Determine the (X, Y) coordinate at the center of the cell enclosing the given text.  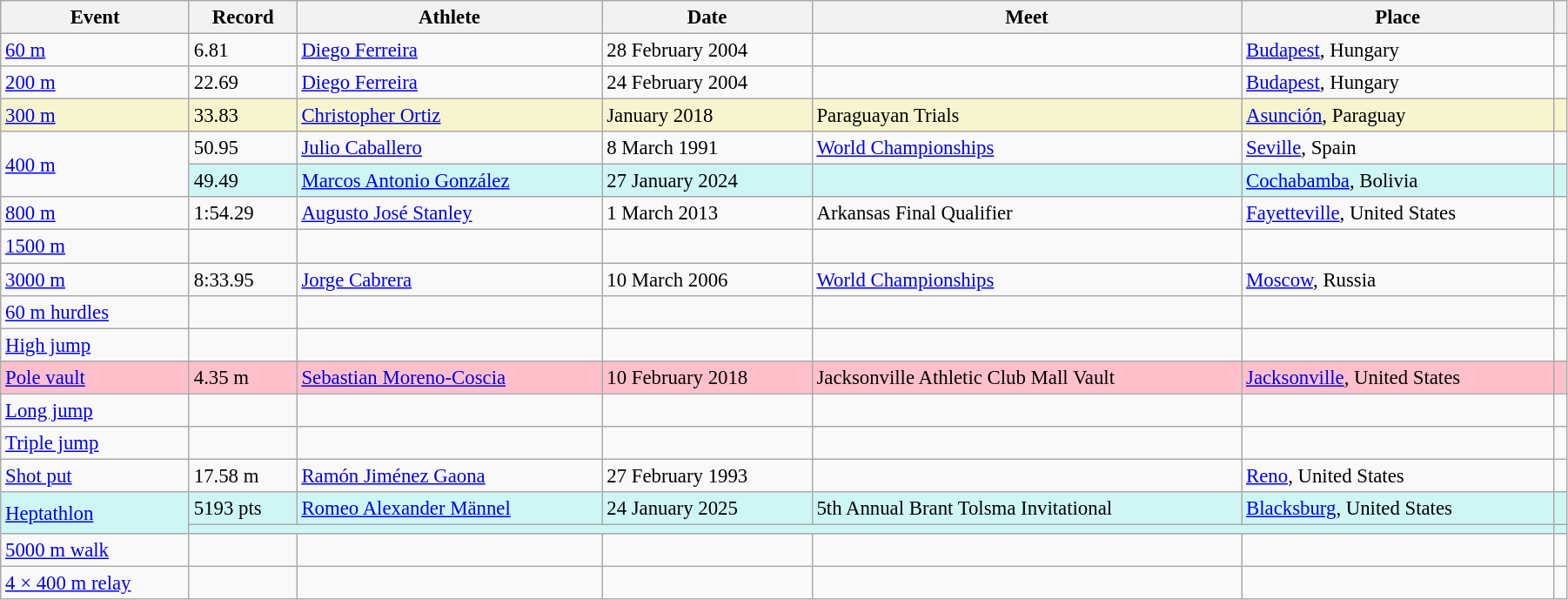
High jump (96, 345)
5th Annual Brant Tolsma Invitational (1027, 509)
Event (96, 17)
60 m (96, 51)
Date (707, 17)
Cochabamba, Bolivia (1397, 181)
400 m (96, 164)
January 2018 (707, 116)
22.69 (243, 83)
Ramón Jiménez Gaona (449, 475)
Long jump (96, 410)
Record (243, 17)
Meet (1027, 17)
Christopher Ortiz (449, 116)
28 February 2004 (707, 51)
Fayetteville, United States (1397, 213)
8 March 1991 (707, 148)
10 February 2018 (707, 377)
Reno, United States (1397, 475)
Julio Caballero (449, 148)
Place (1397, 17)
Augusto José Stanley (449, 213)
Seville, Spain (1397, 148)
1500 m (96, 246)
800 m (96, 213)
Jacksonville, United States (1397, 377)
24 January 2025 (707, 509)
Jorge Cabrera (449, 280)
Blacksburg, United States (1397, 509)
49.49 (243, 181)
Athlete (449, 17)
Arkansas Final Qualifier (1027, 213)
3000 m (96, 280)
Triple jump (96, 443)
Asunción, Paraguay (1397, 116)
6.81 (243, 51)
Moscow, Russia (1397, 280)
Romeo Alexander Männel (449, 509)
4 × 400 m relay (96, 583)
24 February 2004 (707, 83)
Heptathlon (96, 513)
17.58 m (243, 475)
27 January 2024 (707, 181)
Paraguayan Trials (1027, 116)
33.83 (243, 116)
1 March 2013 (707, 213)
Marcos Antonio González (449, 181)
10 March 2006 (707, 280)
Pole vault (96, 377)
5000 m walk (96, 550)
200 m (96, 83)
60 m hurdles (96, 312)
27 February 1993 (707, 475)
300 m (96, 116)
1:54.29 (243, 213)
50.95 (243, 148)
5193 pts (243, 509)
Sebastian Moreno-Coscia (449, 377)
4.35 m (243, 377)
8:33.95 (243, 280)
Shot put (96, 475)
Jacksonville Athletic Club Mall Vault (1027, 377)
